Capture the cell that displays the provided text and extract its (x, y) central coordinate. 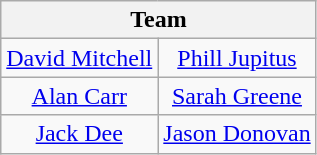
David Mitchell (80, 58)
Phill Jupitus (237, 58)
Alan Carr (80, 96)
Sarah Greene (237, 96)
Jason Donovan (237, 134)
Team (158, 20)
Jack Dee (80, 134)
